Find where the given text appears and provide that cell's center as [X, Y] coordinate. 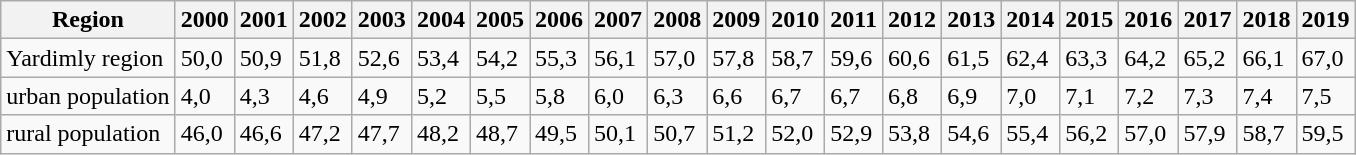
5,5 [500, 96]
7,0 [1030, 96]
60,6 [912, 58]
50,1 [618, 134]
7,5 [1326, 96]
50,0 [204, 58]
49,5 [560, 134]
2006 [560, 20]
46,6 [264, 134]
51,8 [322, 58]
66,1 [1266, 58]
57,9 [1208, 134]
7,2 [1148, 96]
50,9 [264, 58]
2010 [796, 20]
52,6 [382, 58]
7,1 [1090, 96]
7,3 [1208, 96]
2008 [678, 20]
59,6 [854, 58]
6,6 [736, 96]
56,1 [618, 58]
51,2 [736, 134]
65,2 [1208, 58]
2005 [500, 20]
57,8 [736, 58]
2016 [1148, 20]
2001 [264, 20]
63,3 [1090, 58]
2011 [854, 20]
55,4 [1030, 134]
2000 [204, 20]
47,2 [322, 134]
46,0 [204, 134]
50,7 [678, 134]
2018 [1266, 20]
5,2 [440, 96]
2017 [1208, 20]
6,3 [678, 96]
2004 [440, 20]
urban population [88, 96]
52,0 [796, 134]
4,0 [204, 96]
55,3 [560, 58]
2007 [618, 20]
2012 [912, 20]
2002 [322, 20]
67,0 [1326, 58]
2019 [1326, 20]
rural population [88, 134]
2013 [972, 20]
54,2 [500, 58]
2015 [1090, 20]
48,7 [500, 134]
64,2 [1148, 58]
54,6 [972, 134]
6,0 [618, 96]
53,4 [440, 58]
53,8 [912, 134]
62,4 [1030, 58]
2003 [382, 20]
56,2 [1090, 134]
48,2 [440, 134]
6,9 [972, 96]
6,8 [912, 96]
5,8 [560, 96]
61,5 [972, 58]
7,4 [1266, 96]
59,5 [1326, 134]
4,9 [382, 96]
52,9 [854, 134]
Region [88, 20]
4,6 [322, 96]
Yardimly region [88, 58]
47,7 [382, 134]
4,3 [264, 96]
2014 [1030, 20]
2009 [736, 20]
